Search for the cell housing the specified text and yield its [x, y] center coordinate. 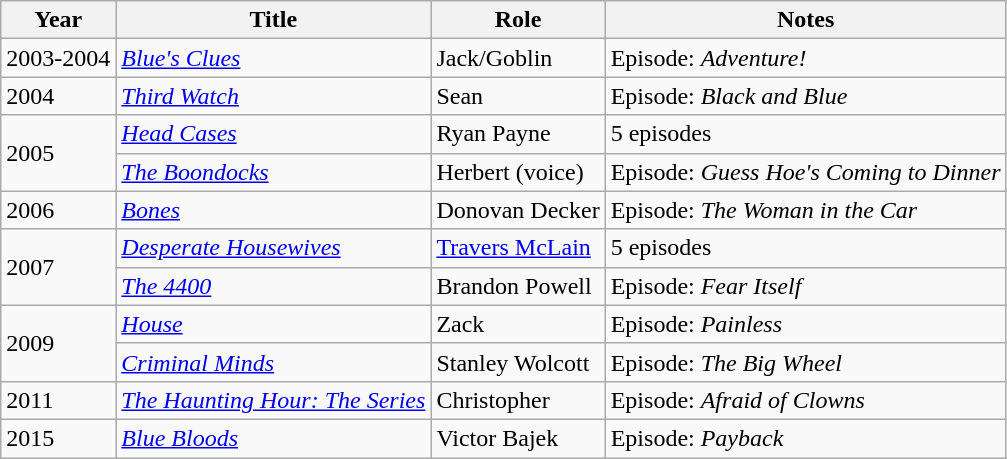
Head Cases [274, 134]
Year [58, 20]
Criminal Minds [274, 362]
Herbert (voice) [518, 172]
Christopher [518, 400]
Ryan Payne [518, 134]
The Haunting Hour: The Series [274, 400]
Episode: Guess Hoe's Coming to Dinner [806, 172]
Bones [274, 210]
Episode: Fear Itself [806, 286]
Sean [518, 96]
Episode: Afraid of Clowns [806, 400]
Travers McLain [518, 248]
2011 [58, 400]
Role [518, 20]
Notes [806, 20]
Third Watch [274, 96]
2003-2004 [58, 58]
Donovan Decker [518, 210]
The 4400 [274, 286]
Blue Bloods [274, 438]
2015 [58, 438]
Episode: The Big Wheel [806, 362]
Episode: Payback [806, 438]
The Boondocks [274, 172]
2009 [58, 343]
Zack [518, 324]
Stanley Wolcott [518, 362]
Desperate Housewives [274, 248]
2006 [58, 210]
Episode: Painless [806, 324]
Episode: Adventure! [806, 58]
House [274, 324]
Victor Bajek [518, 438]
Brandon Powell [518, 286]
2007 [58, 267]
2005 [58, 153]
Blue's Clues [274, 58]
2004 [58, 96]
Episode: Black and Blue [806, 96]
Jack/Goblin [518, 58]
Episode: The Woman in the Car [806, 210]
Title [274, 20]
